Pinpoint the cell where the given text exists, returning its [x, y] midpoint coordinate. 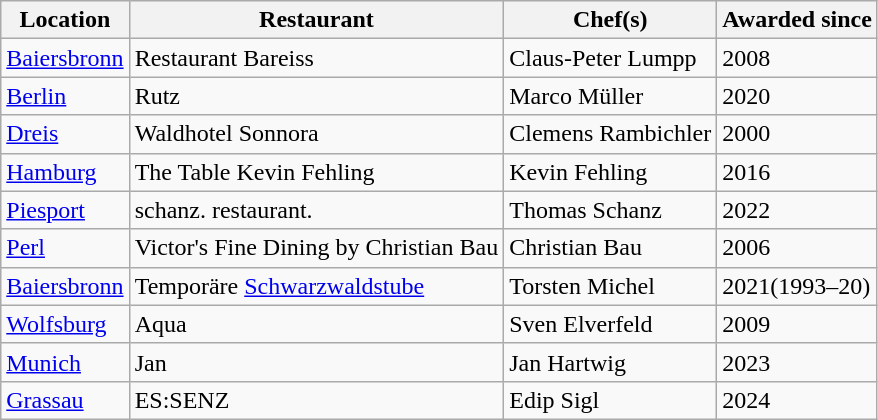
Jan [316, 362]
Perl [65, 248]
ES:SENZ [316, 400]
Location [65, 20]
Sven Elverfeld [610, 324]
Restaurant [316, 20]
2006 [798, 248]
Grassau [65, 400]
Clemens Rambichler [610, 134]
Piesport [65, 210]
Awarded since [798, 20]
2021(1993–20) [798, 286]
Restaurant Bareiss [316, 58]
Berlin [65, 96]
Torsten Michel [610, 286]
Victor's Fine Dining by Christian Bau [316, 248]
Dreis [65, 134]
2023 [798, 362]
2000 [798, 134]
2016 [798, 172]
Hamburg [65, 172]
Chef(s) [610, 20]
Edip Sigl [610, 400]
Aqua [316, 324]
2024 [798, 400]
Temporäre Schwarzwaldstube [316, 286]
Munich [65, 362]
Marco Müller [610, 96]
2020 [798, 96]
Wolfsburg [65, 324]
schanz. restaurant. [316, 210]
Jan Hartwig [610, 362]
Christian Bau [610, 248]
The Table Kevin Fehling [316, 172]
Claus-Peter Lumpp [610, 58]
2009 [798, 324]
Rutz [316, 96]
Waldhotel Sonnora [316, 134]
Thomas Schanz [610, 210]
2008 [798, 58]
Kevin Fehling [610, 172]
2022 [798, 210]
